For the text-containing cell, return its midpoint in [x, y] coordinate format. 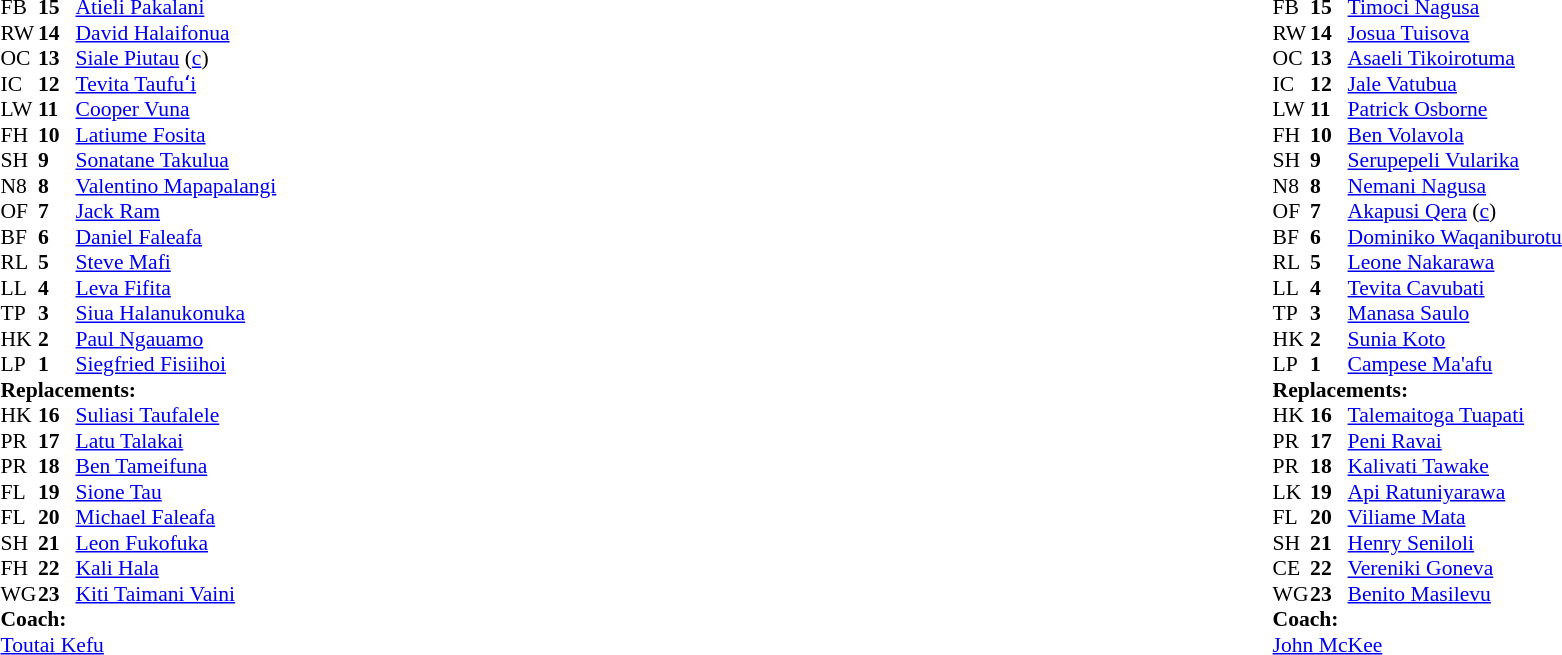
Henry Seniloli [1455, 543]
CE [1292, 569]
Paul Ngauamo [176, 339]
Manasa Saulo [1455, 313]
Vereniki Goneva [1455, 569]
Akapusi Qera (c) [1455, 211]
Siegfried Fisiihoi [176, 365]
Sione Tau [176, 492]
Kalivati Tawake [1455, 467]
Viliame Mata [1455, 517]
Suliasi Taufalele [176, 415]
Asaeli Tikoirotuma [1455, 59]
Campese Ma'afu [1455, 365]
Dominiko Waqaniburotu [1455, 237]
Latu Talakai [176, 441]
Peni Ravai [1455, 441]
Kiti Taimani Vaini [176, 594]
Tevita Taufuʻi [176, 84]
Valentino Mapapalangi [176, 186]
Siua Halanukonuka [176, 313]
Siale Piutau (c) [176, 59]
Leone Nakarawa [1455, 263]
Patrick Osborne [1455, 109]
Cooper Vuna [176, 109]
Ben Tameifuna [176, 467]
LK [1292, 492]
Leva Fifita [176, 288]
Josua Tuisova [1455, 33]
Benito Masilevu [1455, 594]
Michael Faleafa [176, 517]
David Halaifonua [176, 33]
Sunia Koto [1455, 339]
Daniel Faleafa [176, 237]
Serupepeli Vularika [1455, 161]
Kali Hala [176, 569]
Jack Ram [176, 211]
Leon Fukofuka [176, 543]
Api Ratuniyarawa [1455, 492]
Nemani Nagusa [1455, 186]
Latiume Fosita [176, 135]
Sonatane Takulua [176, 161]
Tevita Cavubati [1455, 288]
Jale Vatubua [1455, 84]
Steve Mafi [176, 263]
Ben Volavola [1455, 135]
Talemaitoga Tuapati [1455, 415]
